Return the [X, Y] coordinate for the center point of the cell that contains the specified text.  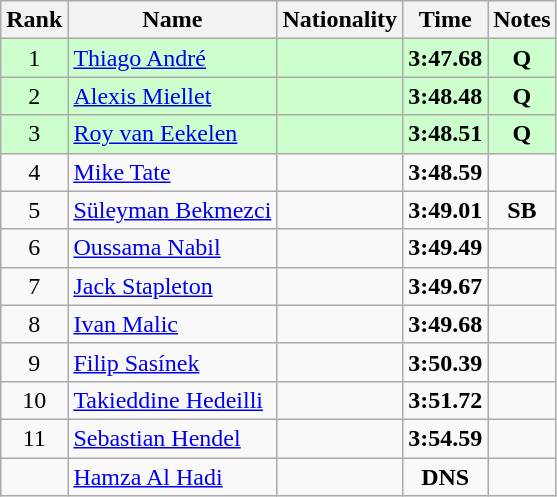
5 [34, 210]
9 [34, 362]
3:49.01 [446, 210]
3:50.39 [446, 362]
3:48.48 [446, 96]
DNS [446, 477]
Notes [522, 20]
6 [34, 248]
3:47.68 [446, 58]
8 [34, 324]
3:54.59 [446, 438]
Alexis Miellet [172, 96]
Nationality [340, 20]
Time [446, 20]
3:48.51 [446, 134]
4 [34, 172]
11 [34, 438]
Oussama Nabil [172, 248]
3:49.67 [446, 286]
Jack Stapleton [172, 286]
Ivan Malic [172, 324]
3:48.59 [446, 172]
SB [522, 210]
3:49.68 [446, 324]
10 [34, 400]
7 [34, 286]
Thiago André [172, 58]
3:51.72 [446, 400]
Hamza Al Hadi [172, 477]
Takieddine Hedeilli [172, 400]
Roy van Eekelen [172, 134]
3 [34, 134]
Sebastian Hendel [172, 438]
3:49.49 [446, 248]
Filip Sasínek [172, 362]
2 [34, 96]
Rank [34, 20]
Name [172, 20]
Mike Tate [172, 172]
Süleyman Bekmezci [172, 210]
1 [34, 58]
